From the cell containing the given text, extract its center point as (X, Y) coordinate. 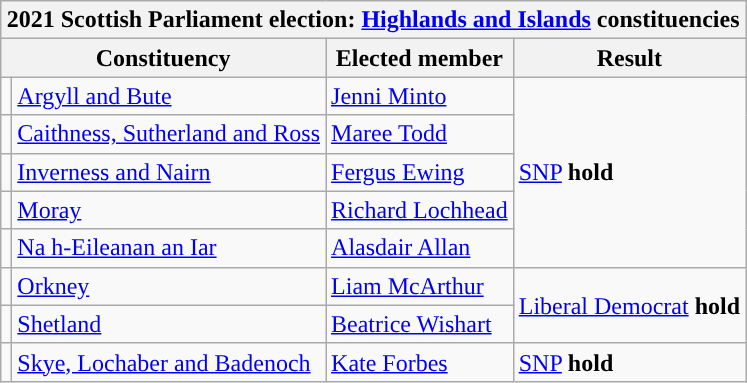
Beatrice Wishart (420, 324)
Result (629, 58)
Na h-Eileanan an Iar (169, 248)
Orkney (169, 286)
2021 Scottish Parliament election: Highlands and Islands constituencies (374, 20)
Alasdair Allan (420, 248)
Shetland (169, 324)
Elected member (420, 58)
Constituency (164, 58)
Fergus Ewing (420, 172)
Jenni Minto (420, 96)
Liam McArthur (420, 286)
Richard Lochhead (420, 210)
Liberal Democrat hold (629, 305)
Moray (169, 210)
Argyll and Bute (169, 96)
Maree Todd (420, 134)
Inverness and Nairn (169, 172)
Skye, Lochaber and Badenoch (169, 362)
Caithness, Sutherland and Ross (169, 134)
Kate Forbes (420, 362)
